Identify which cell holds the provided text, then report its (x, y) central coordinate. 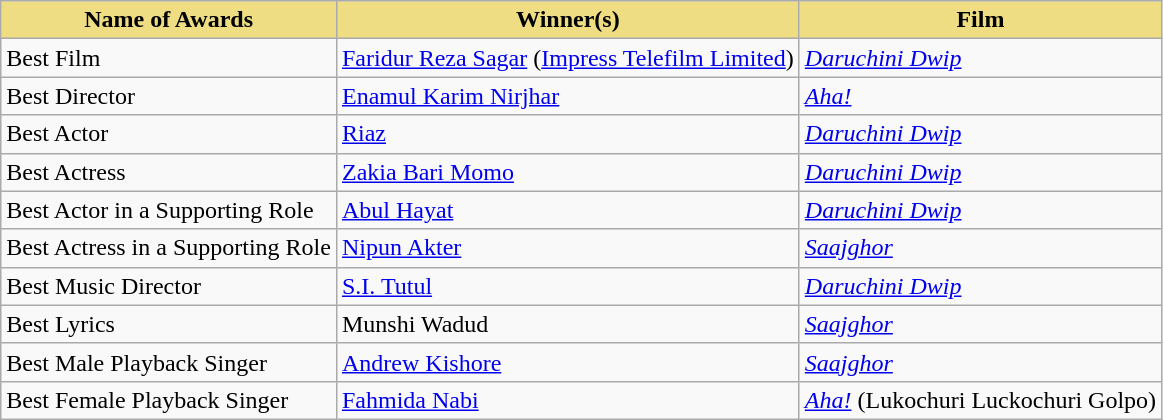
Best Director (169, 96)
Best Actor in a Supporting Role (169, 210)
Andrew Kishore (568, 362)
Munshi Wadud (568, 324)
Best Male Playback Singer (169, 362)
Film (980, 20)
Best Lyrics (169, 324)
Abul Hayat (568, 210)
Fahmida Nabi (568, 400)
Enamul Karim Nirjhar (568, 96)
Faridur Reza Sagar (Impress Telefilm Limited) (568, 58)
Aha! (Lukochuri Luckochuri Golpo) (980, 400)
Winner(s) (568, 20)
Best Actor (169, 134)
Zakia Bari Momo (568, 172)
Best Music Director (169, 286)
Best Film (169, 58)
Best Actress in a Supporting Role (169, 248)
Best Female Playback Singer (169, 400)
Riaz (568, 134)
Best Actress (169, 172)
Name of Awards (169, 20)
Aha! (980, 96)
Nipun Akter (568, 248)
S.I. Tutul (568, 286)
